For the text-containing cell, return its midpoint in [X, Y] coordinate format. 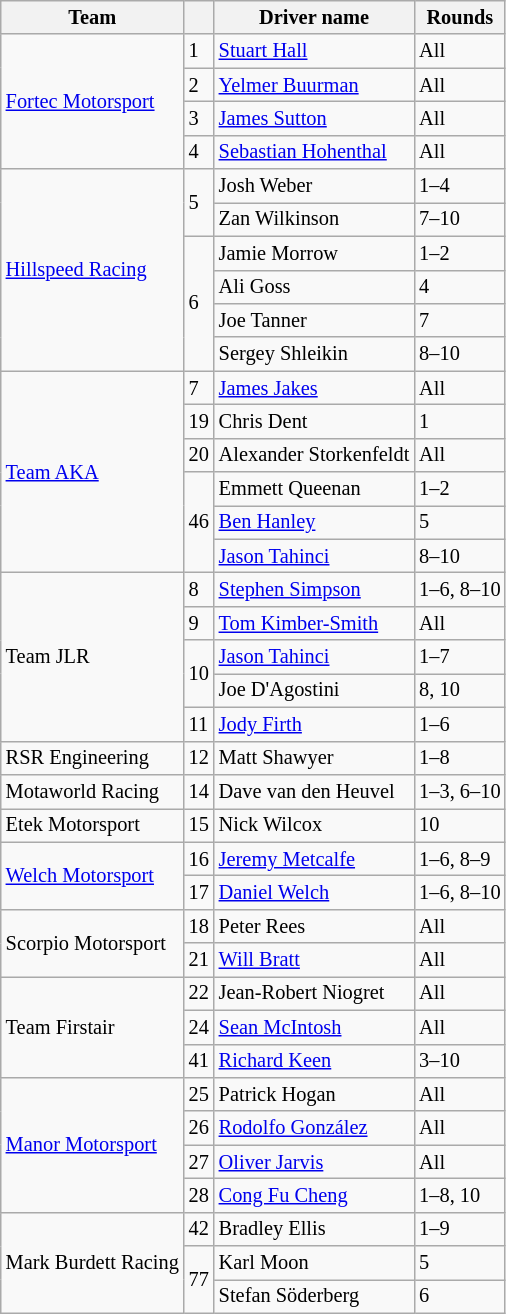
Motaworld Racing [92, 791]
12 [199, 758]
Sean McIntosh [314, 1027]
28 [199, 1195]
Daniel Welch [314, 892]
Welch Motorsport [92, 876]
Rounds [460, 17]
11 [199, 724]
1–6, 8–9 [460, 859]
Yelmer Buurman [314, 85]
Peter Rees [314, 926]
Zan Wilkinson [314, 219]
Cong Fu Cheng [314, 1195]
3–10 [460, 1061]
1–4 [460, 186]
7–10 [460, 219]
Team [92, 17]
Alexander Storkenfeldt [314, 455]
26 [199, 1128]
19 [199, 421]
Ben Hanley [314, 522]
25 [199, 1094]
Stuart Hall [314, 51]
24 [199, 1027]
Stefan Söderberg [314, 1296]
14 [199, 791]
41 [199, 1061]
Dave van den Heuvel [314, 791]
Manor Motorsport [92, 1144]
21 [199, 960]
Fortec Motorsport [92, 102]
Team Firstair [92, 1026]
Matt Shawyer [314, 758]
Tom Kimber-Smith [314, 623]
Chris Dent [314, 421]
Mark Burdett Racing [92, 1262]
1–6 [460, 724]
Richard Keen [314, 1061]
1–7 [460, 657]
Team JLR [92, 656]
1–3, 6–10 [460, 791]
27 [199, 1162]
1–8 [460, 758]
Nick Wilcox [314, 825]
Team AKA [92, 472]
Sebastian Hohenthal [314, 152]
46 [199, 522]
James Jakes [314, 388]
Scorpio Motorsport [92, 942]
9 [199, 623]
Stephen Simpson [314, 589]
16 [199, 859]
8 [199, 589]
8, 10 [460, 690]
Jamie Morrow [314, 253]
Hillspeed Racing [92, 270]
18 [199, 926]
20 [199, 455]
Karl Moon [314, 1263]
Jody Firth [314, 724]
1–9 [460, 1229]
Jeremy Metcalfe [314, 859]
Joe Tanner [314, 320]
22 [199, 993]
Jean-Robert Niogret [314, 993]
Emmett Queenan [314, 489]
1–8, 10 [460, 1195]
Etek Motorsport [92, 825]
15 [199, 825]
Bradley Ellis [314, 1229]
42 [199, 1229]
2 [199, 85]
James Sutton [314, 118]
Patrick Hogan [314, 1094]
17 [199, 892]
3 [199, 118]
77 [199, 1280]
Will Bratt [314, 960]
RSR Engineering [92, 758]
Driver name [314, 17]
Joe D'Agostini [314, 690]
Josh Weber [314, 186]
Oliver Jarvis [314, 1162]
Rodolfo González [314, 1128]
Ali Goss [314, 287]
Sergey Shleikin [314, 354]
